Identify which cell holds the provided text, then report its (x, y) central coordinate. 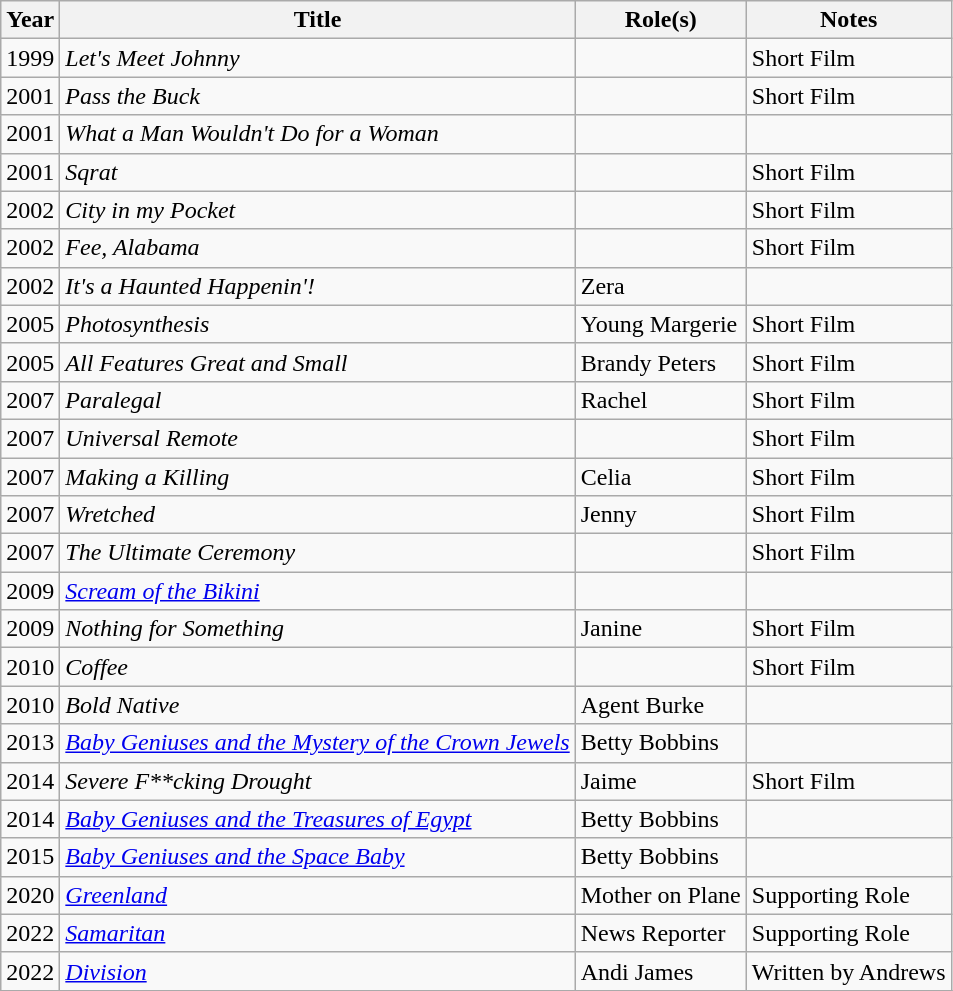
Young Margerie (660, 324)
News Reporter (660, 933)
Greenland (318, 895)
Paralegal (318, 400)
Celia (660, 477)
Universal Remote (318, 438)
Baby Geniuses and the Space Baby (318, 857)
Andi James (660, 971)
Pass the Buck (318, 96)
The Ultimate Ceremony (318, 553)
Let's Meet Johnny (318, 58)
Nothing for Something (318, 629)
Scream of the Bikini (318, 591)
Jaime (660, 781)
Bold Native (318, 705)
Notes (848, 20)
1999 (30, 58)
2020 (30, 895)
Brandy Peters (660, 362)
Title (318, 20)
Coffee (318, 667)
Role(s) (660, 20)
Mother on Plane (660, 895)
Janine (660, 629)
Fee, Alabama (318, 248)
Baby Geniuses and the Treasures of Egypt (318, 819)
City in my Pocket (318, 210)
All Features Great and Small (318, 362)
Zera (660, 286)
Year (30, 20)
2015 (30, 857)
Photosynthesis (318, 324)
2013 (30, 743)
What a Man Wouldn't Do for a Woman (318, 134)
Baby Geniuses and the Mystery of the Crown Jewels (318, 743)
Jenny (660, 515)
Written by Andrews (848, 971)
Severe F**cking Drought (318, 781)
Sqrat (318, 172)
Samaritan (318, 933)
Wretched (318, 515)
Agent Burke (660, 705)
Rachel (660, 400)
Division (318, 971)
Making a Killing (318, 477)
It's a Haunted Happenin'! (318, 286)
